From the cell containing the given text, extract its center point as [X, Y] coordinate. 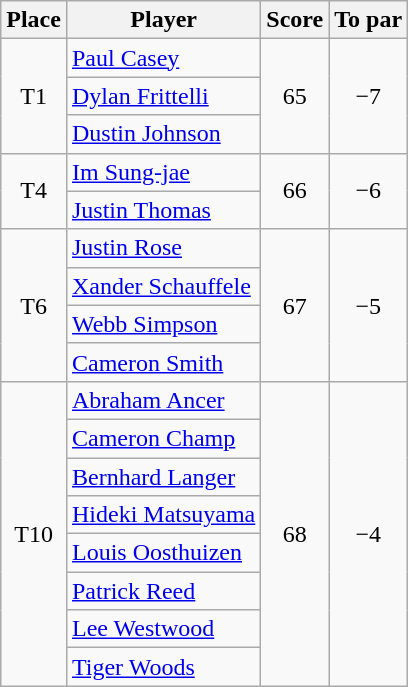
Bernhard Langer [163, 477]
T6 [34, 305]
Abraham Ancer [163, 400]
66 [295, 191]
Louis Oosthuizen [163, 553]
−4 [368, 533]
Webb Simpson [163, 324]
Lee Westwood [163, 629]
To par [368, 20]
Score [295, 20]
Player [163, 20]
Hideki Matsuyama [163, 515]
Justin Rose [163, 248]
T4 [34, 191]
−6 [368, 191]
Justin Thomas [163, 210]
Dustin Johnson [163, 134]
T10 [34, 533]
Dylan Frittelli [163, 96]
Xander Schauffele [163, 286]
67 [295, 305]
Paul Casey [163, 58]
68 [295, 533]
T1 [34, 96]
Cameron Champ [163, 438]
−7 [368, 96]
Place [34, 20]
Tiger Woods [163, 667]
Cameron Smith [163, 362]
Im Sung-jae [163, 172]
−5 [368, 305]
65 [295, 96]
Patrick Reed [163, 591]
